Determine the [x, y] coordinate at the center of the cell enclosing the given text.  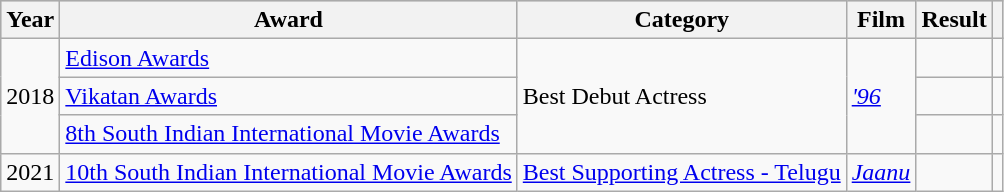
Best Supporting Actress - Telugu [682, 172]
Edison Awards [288, 58]
Jaanu [881, 172]
2021 [30, 172]
Best Debut Actress [682, 96]
Category [682, 20]
Award [288, 20]
10th South Indian International Movie Awards [288, 172]
Year [30, 20]
8th South Indian International Movie Awards [288, 134]
Result [954, 20]
Vikatan Awards [288, 96]
Film [881, 20]
2018 [30, 96]
'96 [881, 96]
